Locate the cell with the specified text and output its [x, y] center coordinate. 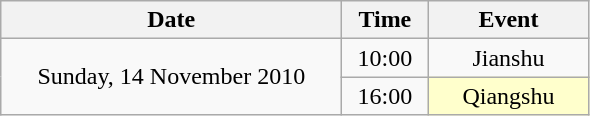
Sunday, 14 November 2010 [172, 77]
Jianshu [508, 58]
Event [508, 20]
10:00 [385, 58]
Date [172, 20]
16:00 [385, 96]
Time [385, 20]
Qiangshu [508, 96]
